Locate the cell with the specified text and output its [x, y] center coordinate. 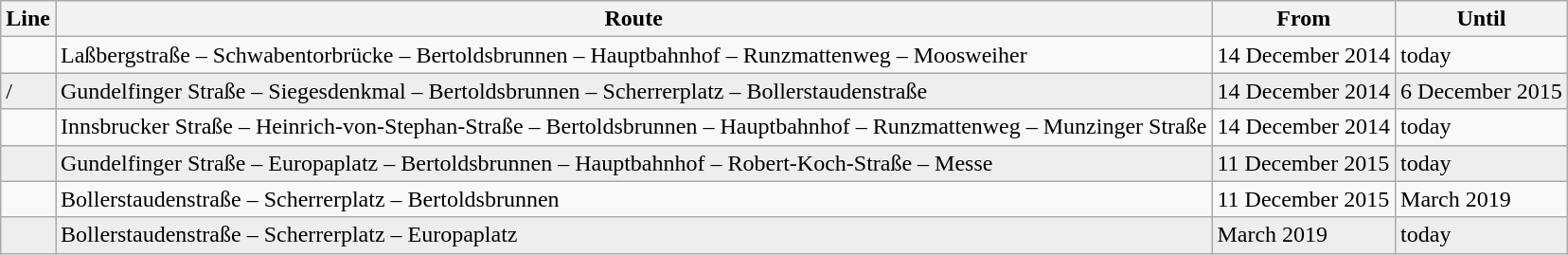
/ [28, 91]
Until [1482, 19]
Bollerstaudenstraße – Scherrerplatz – Bertoldsbrunnen [633, 199]
Route [633, 19]
Gundelfinger Straße – Europaplatz – Bertoldsbrunnen – Hauptbahnhof – Robert-Koch-Straße – Messe [633, 163]
Laßbergstraße – Schwabentorbrücke – Bertoldsbrunnen – Hauptbahnhof – Runzmattenweg – Moosweiher [633, 55]
Line [28, 19]
From [1304, 19]
Innsbrucker Straße – Heinrich-von-Stephan-Straße – Bertoldsbrunnen – Hauptbahnhof – Runzmattenweg – Munzinger Straße [633, 127]
Gundelfinger Straße – Siegesdenkmal – Bertoldsbrunnen – Scherrerplatz – Bollerstaudenstraße [633, 91]
6 December 2015 [1482, 91]
Bollerstaudenstraße – Scherrerplatz – Europaplatz [633, 235]
